Identify which cell holds the provided text, then report its [x, y] central coordinate. 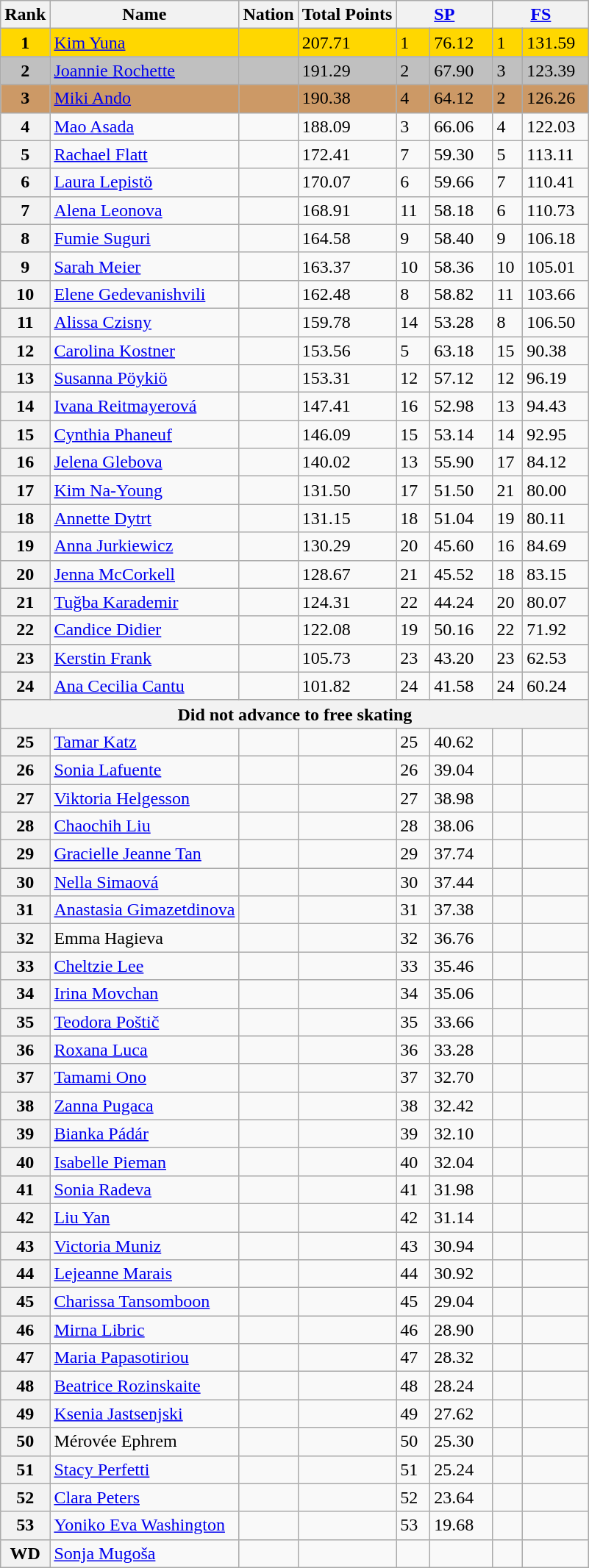
Stacy Perfetti [144, 1469]
57.12 [462, 379]
25.24 [462, 1469]
110.41 [556, 182]
59.66 [462, 182]
31.98 [462, 1189]
84.69 [556, 546]
Emma Hagieva [144, 938]
Tamami Ono [144, 1078]
76.12 [462, 43]
124.31 [347, 602]
Ksenia Jastsenjski [144, 1414]
101.82 [347, 686]
35.46 [462, 966]
Rank [25, 15]
Victoria Muniz [144, 1246]
122.03 [556, 126]
37.74 [462, 854]
Mirna Libric [144, 1330]
110.73 [556, 210]
190.38 [347, 99]
Nation [268, 15]
Roxana Luca [144, 1050]
Joannie Rochette [144, 71]
131.50 [347, 490]
Isabelle Pieman [144, 1161]
Jenna McCorkell [144, 574]
27.62 [462, 1414]
207.71 [347, 43]
188.09 [347, 126]
Tuğba Karademir [144, 602]
Kerstin Frank [144, 658]
30.94 [462, 1246]
51.04 [462, 518]
Gracielle Jeanne Tan [144, 854]
147.41 [347, 407]
31.14 [462, 1217]
Yoniko Eva Washington [144, 1525]
105.01 [556, 266]
126.26 [556, 99]
83.15 [556, 574]
Cynthia Phaneuf [144, 434]
105.73 [347, 658]
64.12 [462, 99]
19.68 [462, 1525]
153.31 [347, 379]
Liu Yan [144, 1217]
Bianka Pádár [144, 1134]
71.92 [556, 630]
29.04 [462, 1302]
90.38 [556, 351]
66.06 [462, 126]
128.67 [347, 574]
170.07 [347, 182]
35.06 [462, 994]
28.32 [462, 1358]
59.30 [462, 154]
23.64 [462, 1497]
Mérovée Ephrem [144, 1442]
Did not advance to free skating [295, 714]
44.24 [462, 602]
39.04 [462, 770]
Mao Asada [144, 126]
32.70 [462, 1078]
Jelena Glebova [144, 462]
164.58 [347, 238]
Sarah Meier [144, 266]
55.90 [462, 462]
130.29 [347, 546]
63.18 [462, 351]
Sonia Lafuente [144, 770]
45.60 [462, 546]
Clara Peters [144, 1497]
123.39 [556, 71]
94.43 [556, 407]
28.90 [462, 1330]
60.24 [556, 686]
Name [144, 15]
Laura Lepistö [144, 182]
43.20 [462, 658]
32.04 [462, 1161]
84.12 [556, 462]
Teodora Poštič [144, 1022]
Cheltzie Lee [144, 966]
80.11 [556, 518]
122.08 [347, 630]
51.50 [462, 490]
106.50 [556, 322]
Anastasia Gimazetdinova [144, 910]
Total Points [347, 15]
Anna Jurkiewicz [144, 546]
162.48 [347, 294]
Alissa Czisny [144, 322]
32.10 [462, 1134]
40.62 [462, 742]
38.98 [462, 798]
37.38 [462, 910]
Charissa Tansomboon [144, 1302]
Rachael Flatt [144, 154]
28.24 [462, 1386]
SP [444, 15]
Tamar Katz [144, 742]
58.82 [462, 294]
38.06 [462, 826]
30.92 [462, 1274]
Sonia Radeva [144, 1189]
Viktoria Helgesson [144, 798]
Alena Leonova [144, 210]
41.58 [462, 686]
53.14 [462, 434]
Candice Didier [144, 630]
45.52 [462, 574]
Irina Movchan [144, 994]
153.56 [347, 351]
106.18 [556, 238]
25.30 [462, 1442]
62.53 [556, 658]
163.37 [347, 266]
103.66 [556, 294]
36.76 [462, 938]
33.28 [462, 1050]
Elene Gedevanishvili [144, 294]
191.29 [347, 71]
172.41 [347, 154]
131.15 [347, 518]
52.98 [462, 407]
FS [541, 15]
Lejeanne Marais [144, 1274]
80.00 [556, 490]
Kim Na-Young [144, 490]
92.95 [556, 434]
58.40 [462, 238]
113.11 [556, 154]
58.18 [462, 210]
33.66 [462, 1022]
Nella Simaová [144, 882]
159.78 [347, 322]
80.07 [556, 602]
Beatrice Rozinskaite [144, 1386]
168.91 [347, 210]
Zanna Pugaca [144, 1106]
67.90 [462, 71]
Carolina Kostner [144, 351]
50.16 [462, 630]
Susanna Pöykiö [144, 379]
58.36 [462, 266]
Ivana Reitmayerová [144, 407]
53.28 [462, 322]
32.42 [462, 1106]
Maria Papasotiriou [144, 1358]
WD [25, 1553]
Chaochih Liu [144, 826]
Sonja Mugoša [144, 1553]
Kim Yuna [144, 43]
Annette Dytrt [144, 518]
Ana Cecilia Cantu [144, 686]
146.09 [347, 434]
37.44 [462, 882]
96.19 [556, 379]
Fumie Suguri [144, 238]
131.59 [556, 43]
Miki Ando [144, 99]
140.02 [347, 462]
